Search for the cell housing the specified text and yield its [X, Y] center coordinate. 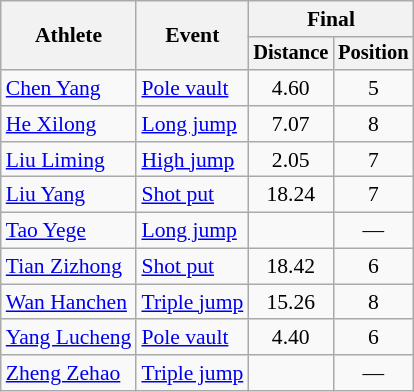
Event [192, 36]
Position [373, 54]
Chen Yang [69, 88]
Yang Lucheng [69, 338]
Distance [290, 54]
Tao Yege [69, 231]
7.07 [290, 124]
Liu Yang [69, 195]
Liu Liming [69, 160]
15.26 [290, 302]
18.24 [290, 195]
Tian Zizhong [69, 267]
Wan Hanchen [69, 302]
4.60 [290, 88]
5 [373, 88]
2.05 [290, 160]
18.42 [290, 267]
Zheng Zehao [69, 373]
He Xilong [69, 124]
Final [330, 19]
4.40 [290, 338]
High jump [192, 160]
Athlete [69, 36]
